Detect which cell encompasses the target text, then output its (X, Y) center coordinate. 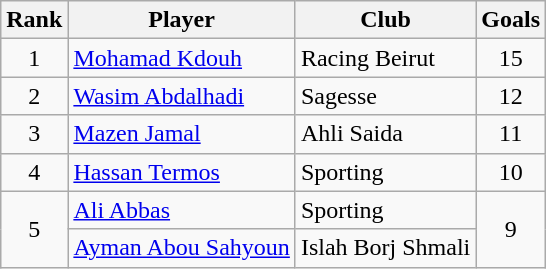
Ahli Saida (385, 134)
Wasim Abdalhadi (182, 96)
Islah Borj Shmali (385, 248)
3 (34, 134)
Mohamad Kdouh (182, 58)
Sagesse (385, 96)
Goals (511, 20)
15 (511, 58)
4 (34, 172)
12 (511, 96)
2 (34, 96)
11 (511, 134)
Hassan Termos (182, 172)
1 (34, 58)
10 (511, 172)
9 (511, 229)
Rank (34, 20)
Ayman Abou Sahyoun (182, 248)
Ali Abbas (182, 210)
5 (34, 229)
Mazen Jamal (182, 134)
Club (385, 20)
Player (182, 20)
Racing Beirut (385, 58)
